Provide the (x, y) coordinate of the cell's center where the given text is located.  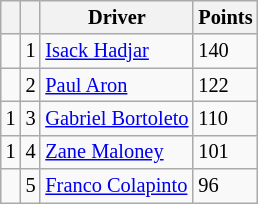
101 (225, 152)
2 (31, 85)
Gabriel Bortoleto (116, 118)
Franco Colapinto (116, 186)
Points (225, 17)
140 (225, 51)
110 (225, 118)
4 (31, 152)
3 (31, 118)
Zane Maloney (116, 152)
Isack Hadjar (116, 51)
96 (225, 186)
Driver (116, 17)
Paul Aron (116, 85)
122 (225, 85)
5 (31, 186)
